Determine the (X, Y) coordinate at the center of the cell enclosing the given text.  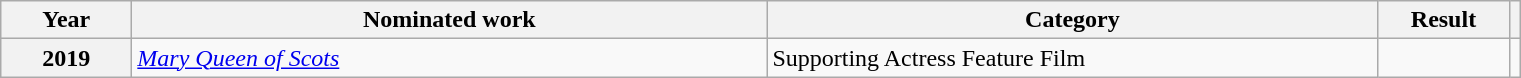
Category (1072, 20)
Nominated work (450, 20)
Mary Queen of Scots (450, 58)
2019 (66, 58)
Supporting Actress Feature Film (1072, 58)
Result (1444, 20)
Year (66, 20)
